For the text-containing cell, return its midpoint in [x, y] coordinate format. 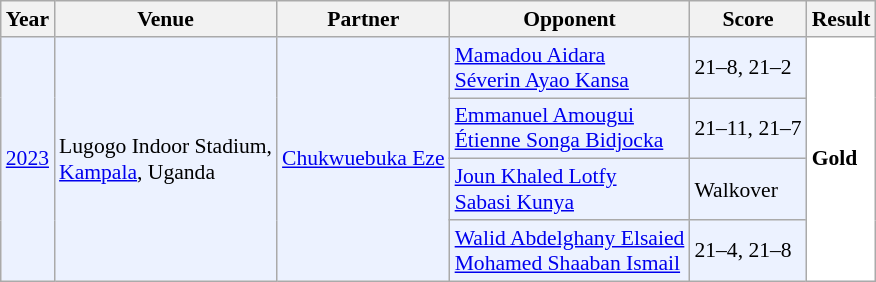
Walid Abdelghany Elsaied Mohamed Shaaban Ismail [570, 250]
Opponent [570, 19]
21–11, 21–7 [748, 128]
Joun Khaled Lotfy Sabasi Kunya [570, 190]
Venue [166, 19]
Chukwuebuka Eze [364, 159]
2023 [28, 159]
Walkover [748, 190]
Year [28, 19]
Score [748, 19]
21–8, 21–2 [748, 68]
Emmanuel Amougui Étienne Songa Bidjocka [570, 128]
Mamadou Aidara Séverin Ayao Kansa [570, 68]
21–4, 21–8 [748, 250]
Lugogo Indoor Stadium,Kampala, Uganda [166, 159]
Result [842, 19]
Gold [842, 159]
Partner [364, 19]
